Find where the given text appears and provide that cell's center as (x, y) coordinate. 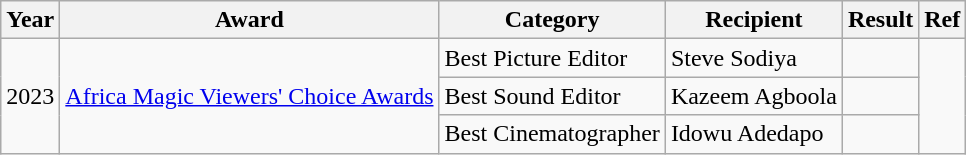
Idowu Adedapo (754, 134)
Best Sound Editor (552, 96)
Best Picture Editor (552, 58)
Result (880, 20)
Award (250, 20)
Recipient (754, 20)
2023 (30, 96)
Category (552, 20)
Year (30, 20)
Kazeem Agboola (754, 96)
Africa Magic Viewers' Choice Awards (250, 96)
Ref (942, 20)
Steve Sodiya (754, 58)
Best Cinematographer (552, 134)
